Return the (X, Y) coordinate for the center point of the cell that contains the specified text.  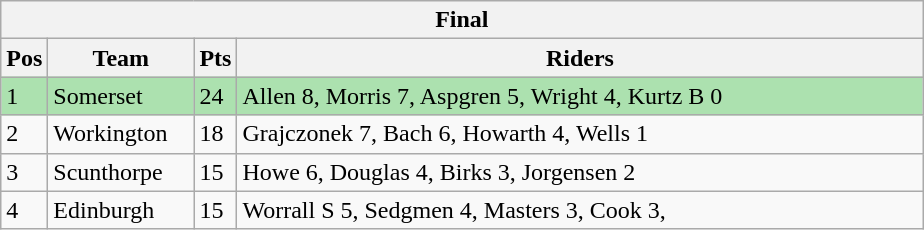
18 (216, 134)
Team (121, 58)
Pos (24, 58)
4 (24, 210)
Final (462, 20)
Worrall S 5, Sedgmen 4, Masters 3, Cook 3, (580, 210)
1 (24, 96)
Edinburgh (121, 210)
Riders (580, 58)
24 (216, 96)
Workington (121, 134)
Somerset (121, 96)
Grajczonek 7, Bach 6, Howarth 4, Wells 1 (580, 134)
2 (24, 134)
3 (24, 172)
Pts (216, 58)
Scunthorpe (121, 172)
Howe 6, Douglas 4, Birks 3, Jorgensen 2 (580, 172)
Allen 8, Morris 7, Aspgren 5, Wright 4, Kurtz B 0 (580, 96)
